Find where the given text appears and provide that cell's center as (x, y) coordinate. 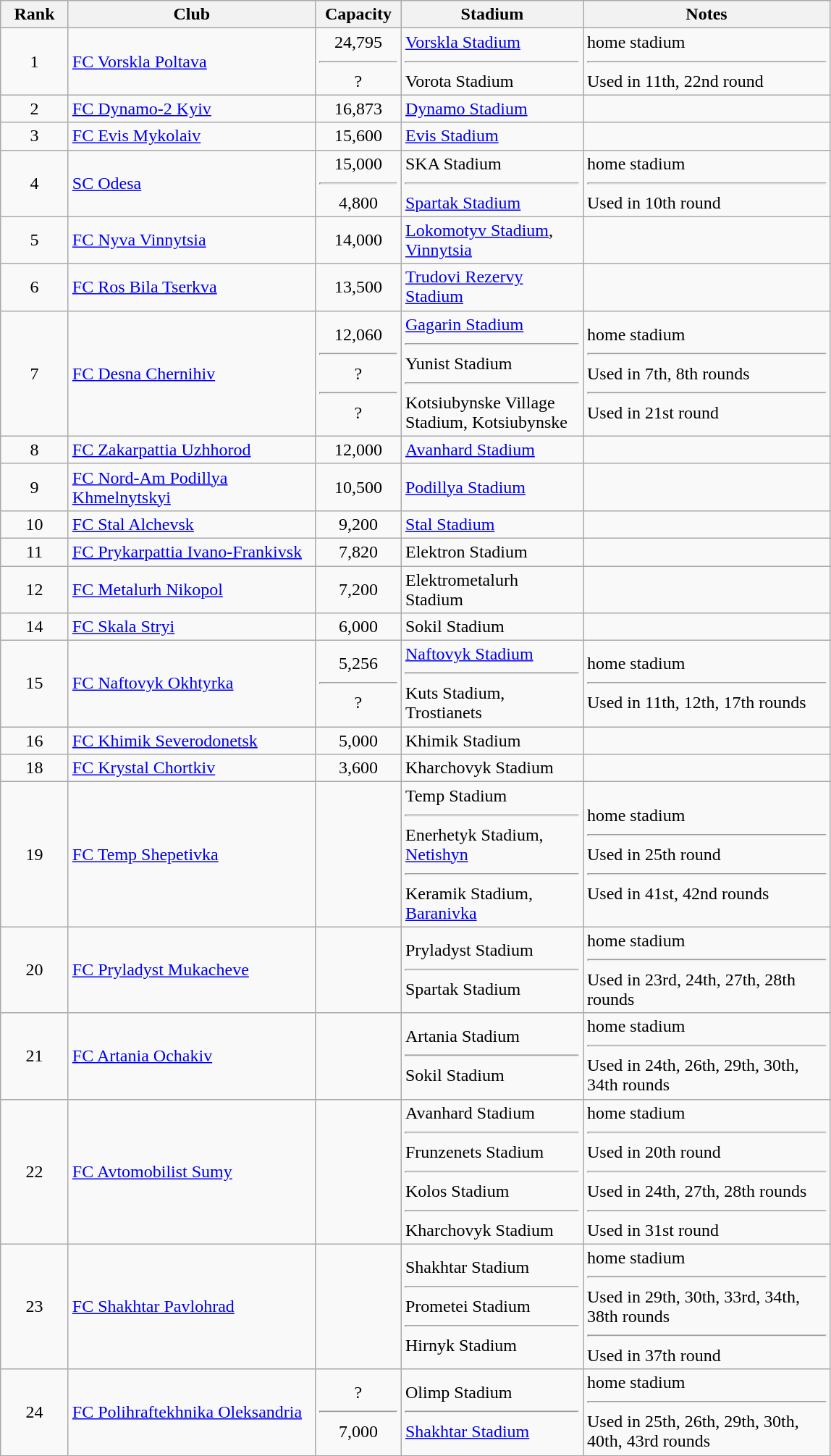
11 (35, 552)
Khimik Stadium (492, 741)
23 (35, 1306)
Trudovi Rezervy Stadium (492, 287)
home stadiumUsed in 10th round (706, 183)
24 (35, 1412)
Evis Stadium (492, 136)
7,820 (358, 552)
21 (35, 1056)
14 (35, 627)
Stal Stadium (492, 524)
Elektrometalurh Stadium (492, 589)
Olimp StadiumShakhtar Stadium (492, 1412)
15 (35, 683)
FC Nyva Vinnytsia (191, 240)
FC Naftovyk Okhtyrka (191, 683)
Naftovyk StadiumKuts Stadium, Trostianets (492, 683)
Shakhtar StadiumPrometei StadiumHirnyk Stadium (492, 1306)
16 (35, 741)
FC Vorskla Poltava (191, 62)
Gagarin StadiumYunist StadiumKotsiubynske Village Stadium, Kotsiubynske (492, 374)
home stadiumUsed in 24th, 26th, 29th, 30th, 34th rounds (706, 1056)
10,500 (358, 487)
6 (35, 287)
home stadiumUsed in 7th, 8th roundsUsed in 21st round (706, 374)
12,060?? (358, 374)
Temp StadiumEnerhetyk Stadium, NetishynKeramik Stadium, Baranivka (492, 854)
home stadiumUsed in 29th, 30th, 33rd, 34th, 38th roundsUsed in 37th round (706, 1306)
FC Avtomobilist Sumy (191, 1171)
?7,000 (358, 1412)
15,600 (358, 136)
Pryladyst StadiumSpartak Stadium (492, 970)
SKA StadiumSpartak Stadium (492, 183)
5,000 (358, 741)
SC Odesa (191, 183)
FC Zakarpattia Uzhhorod (191, 450)
12 (35, 589)
FC Ros Bila Tserkva (191, 287)
home stadiumUsed in 25th roundUsed in 41st, 42nd rounds (706, 854)
FC Polihraftekhnika Oleksandria (191, 1412)
FC Pryladyst Mukacheve (191, 970)
15,0004,800 (358, 183)
19 (35, 854)
FC Nord-Am Podillya Khmelnytskyi (191, 487)
Vorskla StadiumVorota Stadium (492, 62)
18 (35, 768)
FC Skala Stryi (191, 627)
home stadiumUsed in 23rd, 24th, 27th, 28th rounds (706, 970)
Avanhard StadiumFrunzenets StadiumKolos StadiumKharchovyk Stadium (492, 1171)
home stadiumUsed in 20th roundUsed in 24th, 27th, 28th roundsUsed in 31st round (706, 1171)
FC Metalurh Nikopol (191, 589)
Lokomotyv Stadium, Vinnytsia (492, 240)
FC Shakhtar Pavlohrad (191, 1306)
Capacity (358, 14)
FC Temp Shepetivka (191, 854)
24,795? (358, 62)
16,873 (358, 109)
8 (35, 450)
Rank (35, 14)
Kharchovyk Stadium (492, 768)
3,600 (358, 768)
Podillya Stadium (492, 487)
FC Prykarpattia Ivano-Frankivsk (191, 552)
home stadiumUsed in 11th, 12th, 17th rounds (706, 683)
Sokil Stadium (492, 627)
FC Khimik Severodonetsk (191, 741)
home stadiumUsed in 25th, 26th, 29th, 30th, 40th, 43rd rounds (706, 1412)
9,200 (358, 524)
7,200 (358, 589)
Notes (706, 14)
FC Artania Ochakiv (191, 1056)
5,256? (358, 683)
FC Dynamo-2 Kyiv (191, 109)
FC Evis Mykolaiv (191, 136)
5 (35, 240)
Avanhard Stadium (492, 450)
6,000 (358, 627)
Dynamo Stadium (492, 109)
12,000 (358, 450)
7 (35, 374)
4 (35, 183)
Elektron Stadium (492, 552)
2 (35, 109)
FC Krystal Chortkiv (191, 768)
9 (35, 487)
22 (35, 1171)
1 (35, 62)
14,000 (358, 240)
FC Stal Alchevsk (191, 524)
10 (35, 524)
Stadium (492, 14)
Artania StadiumSokil Stadium (492, 1056)
3 (35, 136)
20 (35, 970)
FC Desna Chernihiv (191, 374)
13,500 (358, 287)
home stadiumUsed in 11th, 22nd round (706, 62)
Club (191, 14)
